Return the [X, Y] coordinate for the center point of the cell that contains the specified text.  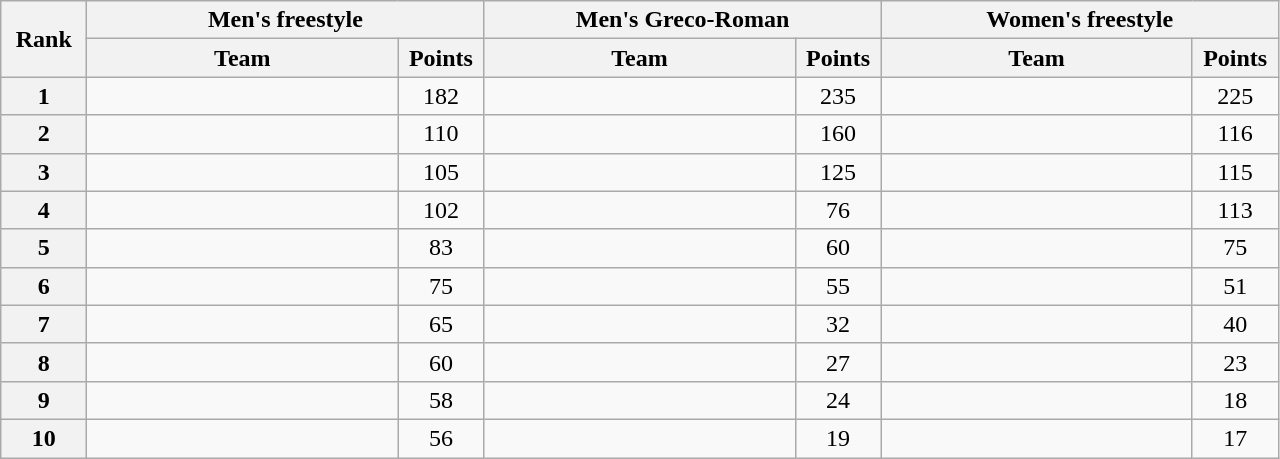
113 [1235, 210]
182 [441, 96]
3 [44, 172]
125 [838, 172]
160 [838, 134]
225 [1235, 96]
105 [441, 172]
6 [44, 286]
115 [1235, 172]
56 [441, 438]
27 [838, 362]
110 [441, 134]
9 [44, 400]
17 [1235, 438]
8 [44, 362]
Men's Greco-Roman [682, 20]
102 [441, 210]
58 [441, 400]
51 [1235, 286]
235 [838, 96]
65 [441, 324]
2 [44, 134]
5 [44, 248]
4 [44, 210]
24 [838, 400]
76 [838, 210]
19 [838, 438]
40 [1235, 324]
55 [838, 286]
18 [1235, 400]
10 [44, 438]
7 [44, 324]
Men's freestyle [286, 20]
Rank [44, 39]
Women's freestyle [1080, 20]
116 [1235, 134]
83 [441, 248]
1 [44, 96]
32 [838, 324]
23 [1235, 362]
